Scan for the cell matching the given text and deliver its [x, y] coordinate at center. 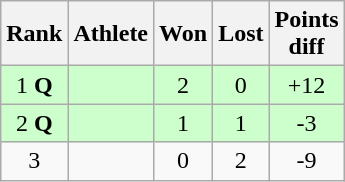
-9 [306, 161]
Rank [34, 34]
-3 [306, 123]
2 Q [34, 123]
1 Q [34, 85]
Pointsdiff [306, 34]
Won [184, 34]
Lost [241, 34]
+12 [306, 85]
3 [34, 161]
Athlete [111, 34]
